Scan for the cell matching the given text and deliver its (X, Y) coordinate at center. 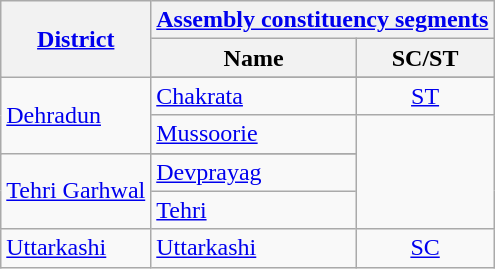
Devprayag (254, 172)
Assembly constituency segments (322, 20)
Name (254, 58)
SC (424, 248)
Chakrata (254, 96)
Mussoorie (254, 134)
District (76, 39)
SC/ST (424, 58)
Tehri (254, 210)
ST (424, 96)
Tehri Garhwal (76, 191)
Dehradun (76, 115)
